Identify which cell holds the provided text, then report its (X, Y) central coordinate. 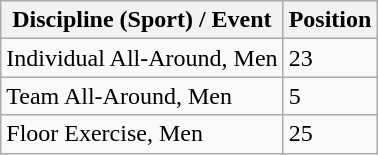
23 (330, 58)
25 (330, 134)
Discipline (Sport) / Event (142, 20)
5 (330, 96)
Floor Exercise, Men (142, 134)
Team All-Around, Men (142, 96)
Individual All-Around, Men (142, 58)
Position (330, 20)
